Capture the cell that displays the provided text and extract its (x, y) central coordinate. 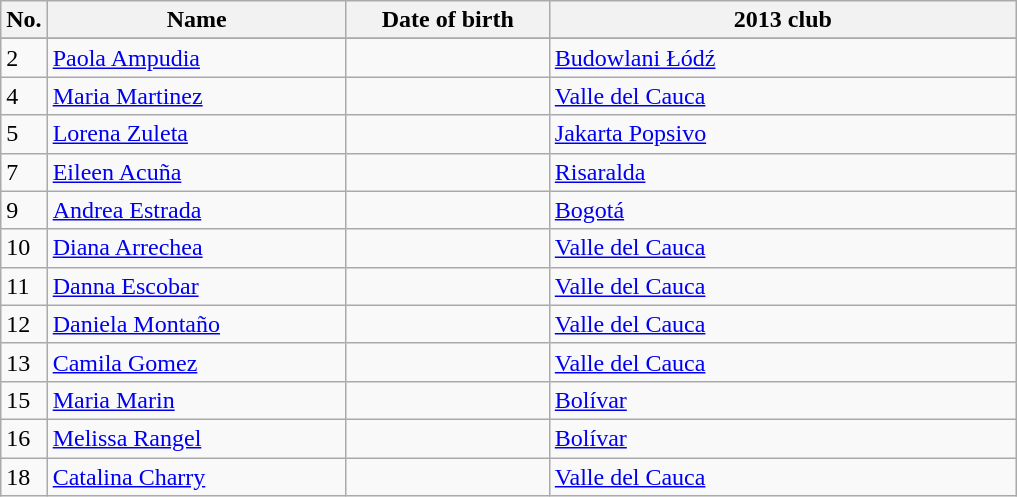
Paola Ampudia (196, 58)
Risaralda (782, 172)
Diana Arrechea (196, 248)
9 (24, 210)
10 (24, 248)
Bogotá (782, 210)
18 (24, 477)
Andrea Estrada (196, 210)
11 (24, 286)
Maria Martinez (196, 96)
Melissa Rangel (196, 438)
Date of birth (448, 20)
2013 club (782, 20)
Danna Escobar (196, 286)
5 (24, 134)
Camila Gomez (196, 362)
Name (196, 20)
Catalina Charry (196, 477)
2 (24, 58)
No. (24, 20)
Daniela Montaño (196, 324)
15 (24, 400)
7 (24, 172)
12 (24, 324)
16 (24, 438)
13 (24, 362)
Eileen Acuña (196, 172)
Lorena Zuleta (196, 134)
4 (24, 96)
Maria Marin (196, 400)
Budowlani Łódź (782, 58)
Jakarta Popsivo (782, 134)
